Return the [x, y] coordinate for the center point of the cell that contains the specified text.  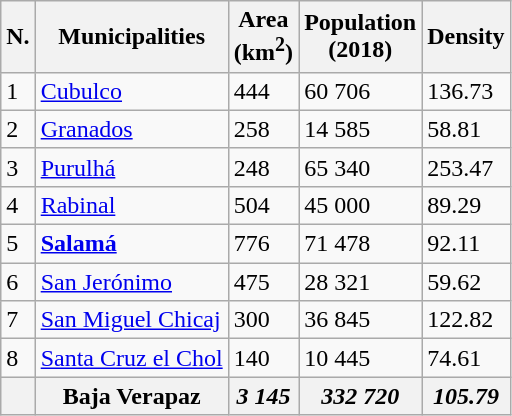
776 [263, 244]
59.62 [466, 282]
Area(km2) [263, 37]
Density [466, 37]
253.47 [466, 167]
444 [263, 91]
60 706 [360, 91]
3 145 [263, 396]
136.73 [466, 91]
2 [18, 129]
89.29 [466, 205]
36 845 [360, 320]
Municipalities [132, 37]
71 478 [360, 244]
San Miguel Chicaj [132, 320]
4 [18, 205]
28 321 [360, 282]
65 340 [360, 167]
Population(2018) [360, 37]
7 [18, 320]
San Jerónimo [132, 282]
1 [18, 91]
Cubulco [132, 91]
332 720 [360, 396]
258 [263, 129]
475 [263, 282]
N. [18, 37]
58.81 [466, 129]
8 [18, 358]
3 [18, 167]
Baja Verapaz [132, 396]
14 585 [360, 129]
5 [18, 244]
Santa Cruz el Chol [132, 358]
140 [263, 358]
6 [18, 282]
10 445 [360, 358]
504 [263, 205]
122.82 [466, 320]
Rabinal [132, 205]
248 [263, 167]
Granados [132, 129]
74.61 [466, 358]
Purulhá [132, 167]
Salamá [132, 244]
300 [263, 320]
45 000 [360, 205]
92.11 [466, 244]
105.79 [466, 396]
